Scan for the cell matching the given text and deliver its [X, Y] coordinate at center. 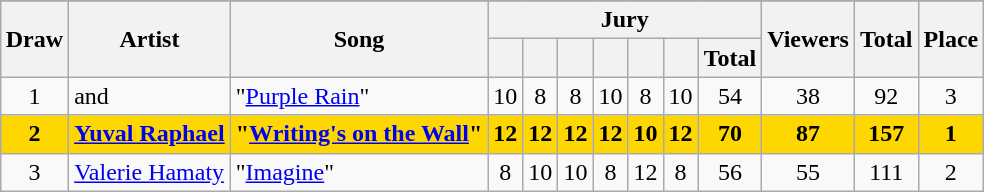
Place [951, 39]
54 [730, 96]
Viewers [808, 39]
and [150, 96]
Song [359, 39]
56 [730, 172]
Artist [150, 39]
157 [886, 134]
"Imagine" [359, 172]
92 [886, 96]
38 [808, 96]
"Writing's on the Wall" [359, 134]
Yuval Raphael [150, 134]
70 [730, 134]
111 [886, 172]
55 [808, 172]
Draw [34, 39]
"Purple Rain" [359, 96]
87 [808, 134]
Valerie Hamaty [150, 172]
Jury [625, 20]
